Return the [X, Y] coordinate for the center point of the cell that contains the specified text.  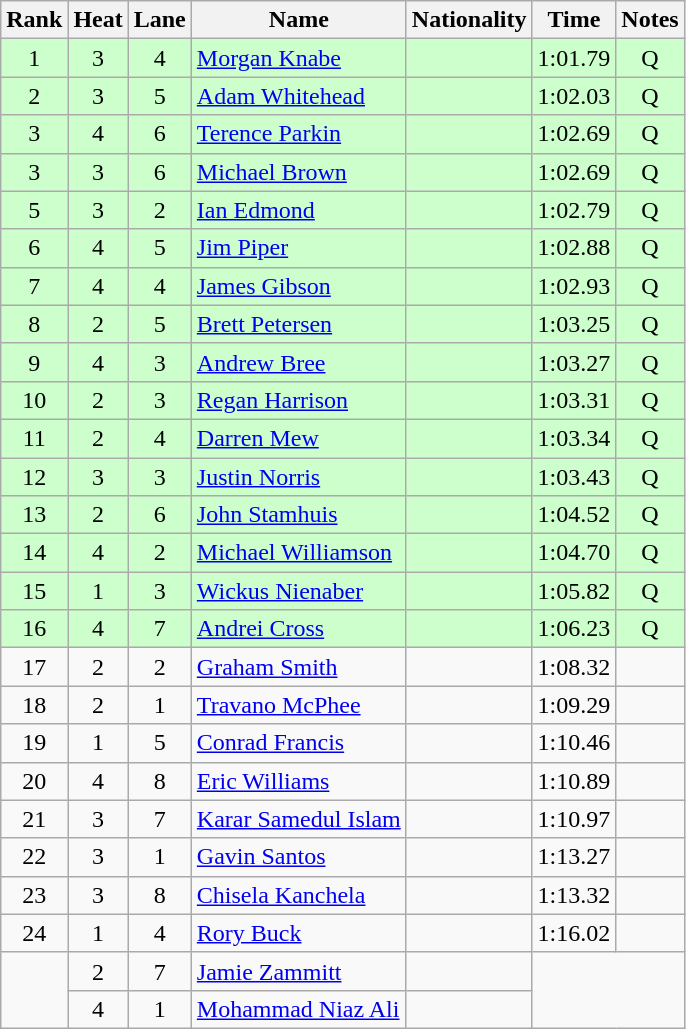
1:10.46 [574, 743]
Ian Edmond [298, 210]
Adam Whitehead [298, 96]
John Stamhuis [298, 515]
1:13.32 [574, 895]
9 [34, 362]
16 [34, 629]
Rory Buck [298, 933]
Name [298, 20]
Time [574, 20]
Wickus Nienaber [298, 591]
Graham Smith [298, 667]
Karar Samedul Islam [298, 819]
21 [34, 819]
Andrew Bree [298, 362]
1:13.27 [574, 857]
24 [34, 933]
1:01.79 [574, 58]
1:09.29 [574, 705]
1:02.03 [574, 96]
19 [34, 743]
Travano McPhee [298, 705]
Eric Williams [298, 781]
Conrad Francis [298, 743]
1:02.79 [574, 210]
1:05.82 [574, 591]
James Gibson [298, 286]
13 [34, 515]
20 [34, 781]
Brett Petersen [298, 324]
Mohammad Niaz Ali [298, 1009]
Morgan Knabe [298, 58]
1:06.23 [574, 629]
1:03.31 [574, 400]
Darren Mew [298, 438]
Michael Brown [298, 172]
15 [34, 591]
Andrei Cross [298, 629]
1:02.93 [574, 286]
Jim Piper [298, 248]
1:10.97 [574, 819]
Notes [650, 20]
Terence Parkin [298, 134]
Gavin Santos [298, 857]
18 [34, 705]
11 [34, 438]
Rank [34, 20]
Heat [98, 20]
1:03.27 [574, 362]
1:02.88 [574, 248]
23 [34, 895]
Justin Norris [298, 477]
22 [34, 857]
1:10.89 [574, 781]
1:03.43 [574, 477]
1:04.70 [574, 553]
Chisela Kanchela [298, 895]
Jamie Zammitt [298, 971]
1:04.52 [574, 515]
1:03.34 [574, 438]
Regan Harrison [298, 400]
1:08.32 [574, 667]
1:16.02 [574, 933]
Nationality [469, 20]
Michael Williamson [298, 553]
Lane [160, 20]
1:03.25 [574, 324]
14 [34, 553]
17 [34, 667]
12 [34, 477]
10 [34, 400]
